Return the [X, Y] coordinate for the center point of the cell that contains the specified text.  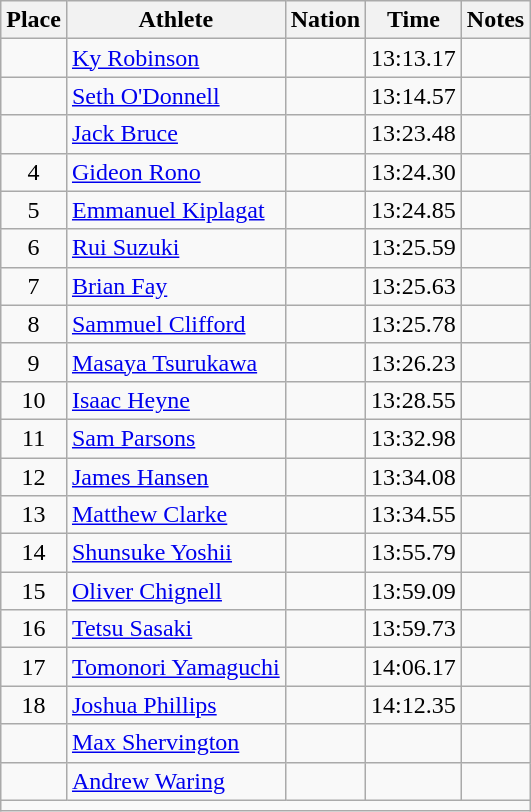
Brian Fay [176, 286]
Tetsu Sasaki [176, 629]
9 [34, 362]
Place [34, 20]
12 [34, 477]
Sam Parsons [176, 438]
13:25.63 [414, 286]
Andrew Waring [176, 781]
13:26.23 [414, 362]
14:06.17 [414, 667]
Athlete [176, 20]
10 [34, 400]
James Hansen [176, 477]
14:12.35 [414, 705]
13:55.79 [414, 553]
13:32.98 [414, 438]
14 [34, 553]
13:28.55 [414, 400]
Gideon Rono [176, 172]
13:24.85 [414, 210]
13:23.48 [414, 134]
13:25.78 [414, 324]
8 [34, 324]
15 [34, 591]
Emmanuel Kiplagat [176, 210]
Rui Suzuki [176, 248]
Tomonori Yamaguchi [176, 667]
7 [34, 286]
13:34.55 [414, 515]
Time [414, 20]
Joshua Phillips [176, 705]
13:59.09 [414, 591]
13:24.30 [414, 172]
Max Shervington [176, 743]
Oliver Chignell [176, 591]
6 [34, 248]
Ky Robinson [176, 58]
13:59.73 [414, 629]
16 [34, 629]
13 [34, 515]
Notes [495, 20]
Sammuel Clifford [176, 324]
18 [34, 705]
Seth O'Donnell [176, 96]
Shunsuke Yoshii [176, 553]
Isaac Heyne [176, 400]
13:34.08 [414, 477]
Matthew Clarke [176, 515]
4 [34, 172]
Jack Bruce [176, 134]
5 [34, 210]
13:13.17 [414, 58]
13:25.59 [414, 248]
13:14.57 [414, 96]
Masaya Tsurukawa [176, 362]
Nation [325, 20]
17 [34, 667]
11 [34, 438]
